Return (X, Y) of the center of cell containing provided text 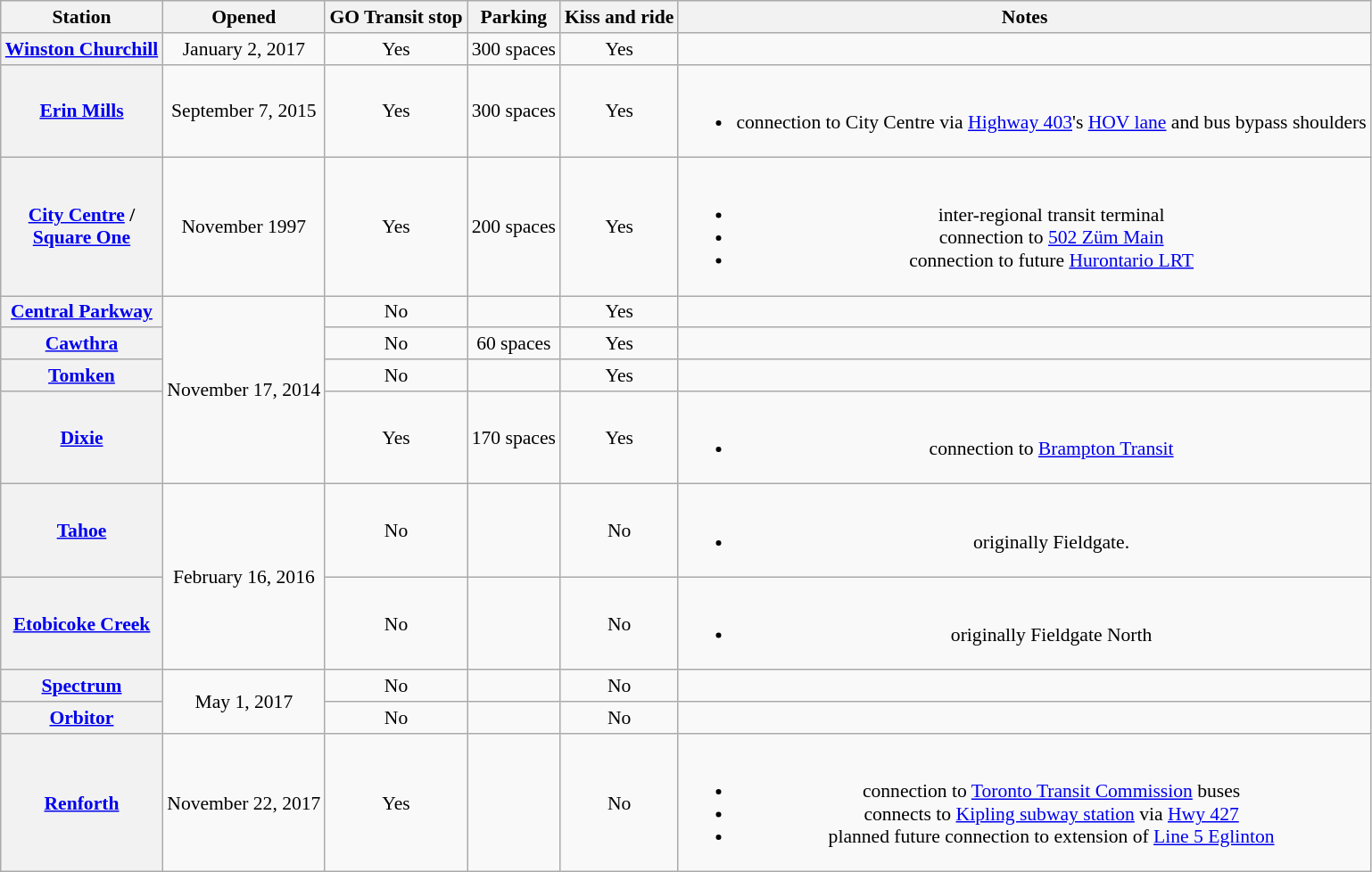
originally Fieldgate. (1024, 531)
inter-regional transit terminalconnection to 502 Züm Mainconnection to future Hurontario LRT (1024, 226)
Spectrum (82, 687)
60 spaces (514, 344)
November 22, 2017 (244, 802)
Orbitor (82, 718)
November 17, 2014 (244, 391)
Station (82, 17)
Parking (514, 17)
Opened (244, 17)
Erin Mills (82, 111)
City Centre /Square One (82, 226)
GO Transit stop (396, 17)
November 1997 (244, 226)
Tahoe (82, 531)
Renforth (82, 802)
May 1, 2017 (244, 703)
January 2, 2017 (244, 49)
Notes (1024, 17)
connection to Brampton Transit (1024, 438)
Kiss and ride (619, 17)
originally Fieldgate North (1024, 623)
connection to City Centre via Highway 403's HOV lane and bus bypass shoulders (1024, 111)
connection to Toronto Transit Commission busesconnects to Kipling subway station via Hwy 427planned future connection to extension of Line 5 Eglinton (1024, 802)
Central Parkway (82, 312)
170 spaces (514, 438)
Cawthra (82, 344)
September 7, 2015 (244, 111)
February 16, 2016 (244, 578)
Winston Churchill (82, 49)
Etobicoke Creek (82, 623)
Dixie (82, 438)
Tomken (82, 375)
200 spaces (514, 226)
